Find where the given text appears and provide that cell's center as [x, y] coordinate. 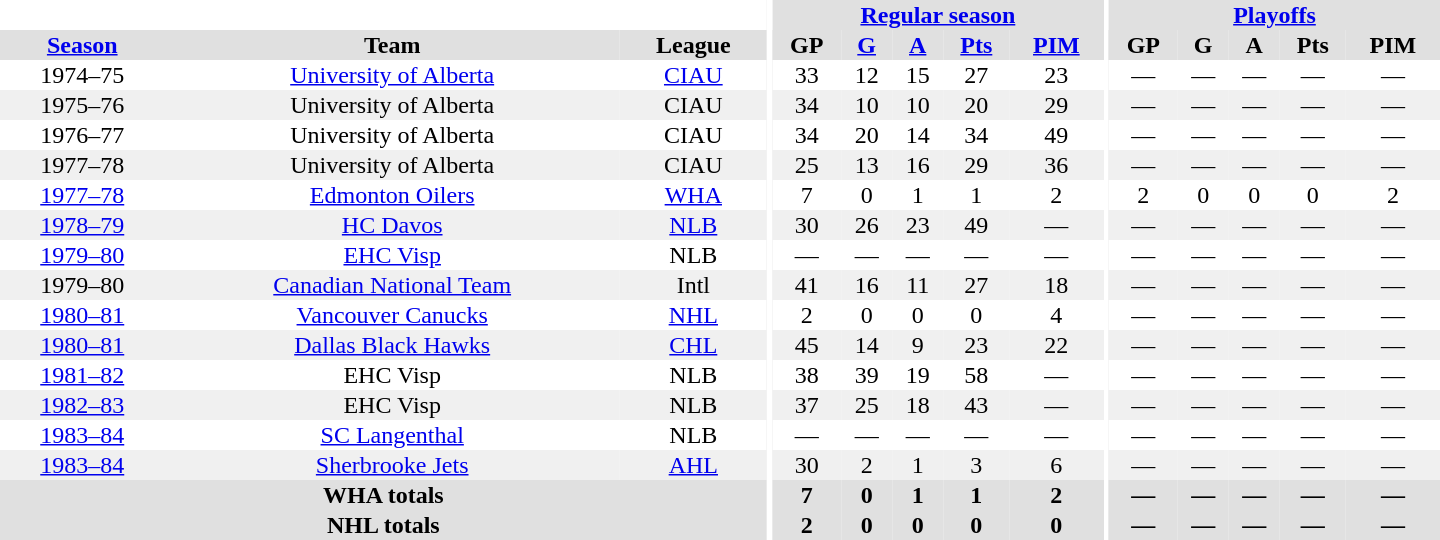
Regular season [938, 15]
HC Davos [392, 225]
37 [806, 405]
22 [1056, 345]
45 [806, 345]
36 [1056, 165]
Edmonton Oilers [392, 195]
3 [976, 465]
Team [392, 45]
Playoffs [1274, 15]
Canadian National Team [392, 285]
WHA totals [384, 495]
WHA [694, 195]
1978–79 [82, 225]
43 [976, 405]
11 [918, 285]
41 [806, 285]
6 [1056, 465]
AHL [694, 465]
33 [806, 75]
38 [806, 375]
NHL [694, 315]
Intl [694, 285]
Season [82, 45]
1976–77 [82, 135]
4 [1056, 315]
Dallas Black Hawks [392, 345]
26 [866, 225]
1975–76 [82, 105]
1974–75 [82, 75]
League [694, 45]
19 [918, 375]
Sherbrooke Jets [392, 465]
15 [918, 75]
NHL totals [384, 525]
1982–83 [82, 405]
SC Langenthal [392, 435]
CHL [694, 345]
58 [976, 375]
13 [866, 165]
1981–82 [82, 375]
Vancouver Canucks [392, 315]
12 [866, 75]
9 [918, 345]
39 [866, 375]
